Determine the (X, Y) coordinate at the center of the cell enclosing the given text.  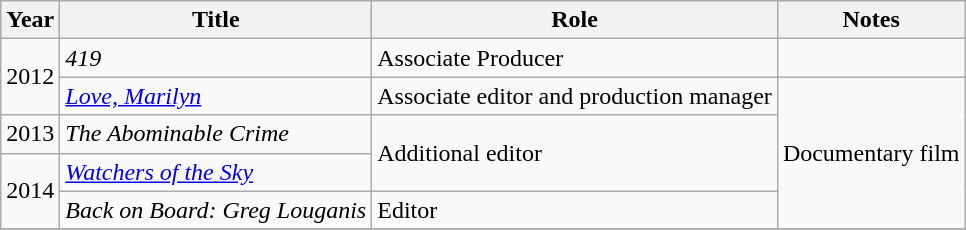
Back on Board: Greg Louganis (216, 210)
Associate editor and production manager (575, 96)
Year (30, 20)
Title (216, 20)
Additional editor (575, 153)
The Abominable Crime (216, 134)
419 (216, 58)
Notes (871, 20)
Documentary film (871, 153)
Associate Producer (575, 58)
2013 (30, 134)
Watchers of the Sky (216, 172)
Love, Marilyn (216, 96)
2014 (30, 191)
Editor (575, 210)
2012 (30, 77)
Role (575, 20)
